From the cell containing the given text, extract its center point as (X, Y) coordinate. 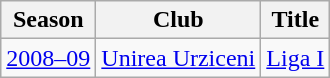
Season (48, 20)
Title (296, 20)
Unirea Urziceni (178, 58)
Club (178, 20)
Liga I (296, 58)
2008–09 (48, 58)
